Find where the given text appears and provide that cell's center as [x, y] coordinate. 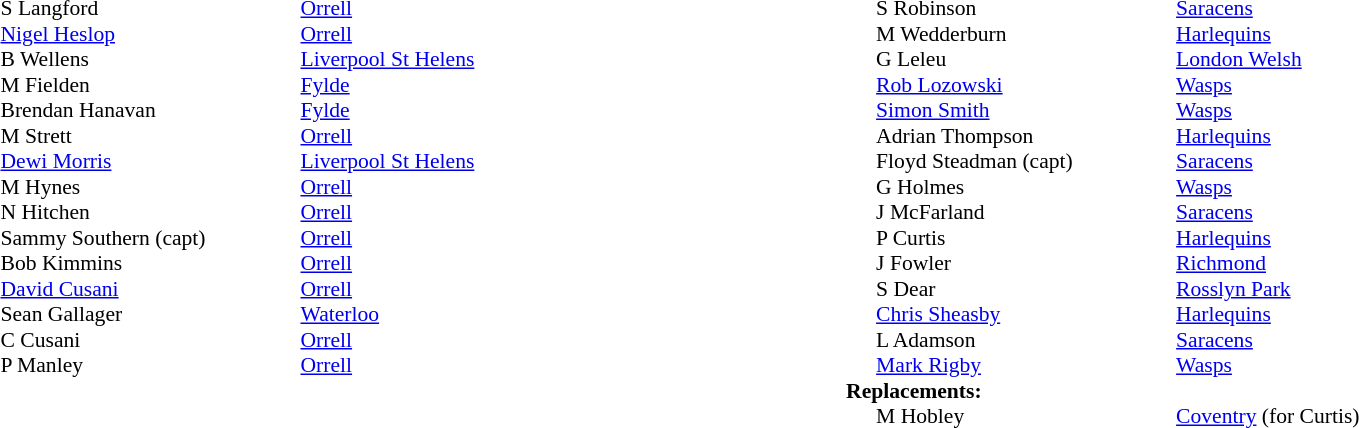
Dewi Morris [150, 161]
Chris Sheasby [1026, 315]
Adrian Thompson [1026, 136]
Rob Lozowski [1026, 85]
J McFarland [1026, 213]
L Adamson [1026, 340]
P Curtis [1026, 238]
J Fowler [1026, 263]
Nigel Heslop [150, 34]
Sammy Southern (capt) [150, 238]
Simon Smith [1026, 111]
M Hynes [150, 187]
Replacements: [1102, 391]
Floyd Steadman (capt) [1026, 161]
C Cusani [150, 340]
Brendan Hanavan [150, 111]
N Hitchen [150, 213]
Richmond [1268, 263]
Mark Rigby [1026, 365]
London Welsh [1268, 59]
Waterloo [387, 315]
G Leleu [1026, 59]
S Dear [1026, 289]
David Cusani [150, 289]
Bob Kimmins [150, 263]
M Fielden [150, 85]
M Strett [150, 136]
B Wellens [150, 59]
Rosslyn Park [1268, 289]
G Holmes [1026, 187]
M Wedderburn [1026, 34]
Sean Gallager [150, 315]
P Manley [150, 365]
